Return [x, y] of the center of cell containing provided text 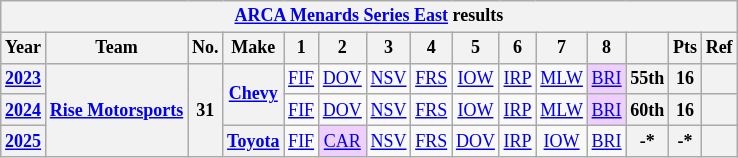
No. [206, 48]
Make [254, 48]
2023 [24, 78]
1 [302, 48]
Chevy [254, 94]
Team [116, 48]
2024 [24, 110]
6 [518, 48]
3 [388, 48]
Pts [686, 48]
5 [476, 48]
ARCA Menards Series East results [369, 16]
4 [432, 48]
55th [648, 78]
60th [648, 110]
8 [606, 48]
Ref [719, 48]
2 [342, 48]
31 [206, 110]
7 [562, 48]
Year [24, 48]
2025 [24, 140]
Toyota [254, 140]
Rise Motorsports [116, 110]
CAR [342, 140]
